Return (X, Y) of the center of cell containing provided text 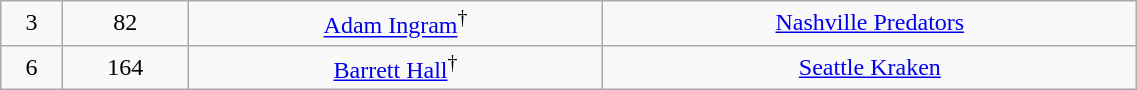
164 (125, 68)
Adam Ingram† (396, 24)
82 (125, 24)
3 (32, 24)
6 (32, 68)
Seattle Kraken (870, 68)
Nashville Predators (870, 24)
Barrett Hall† (396, 68)
